Output the [x, y] coordinate of the center of the cell containing the given text.  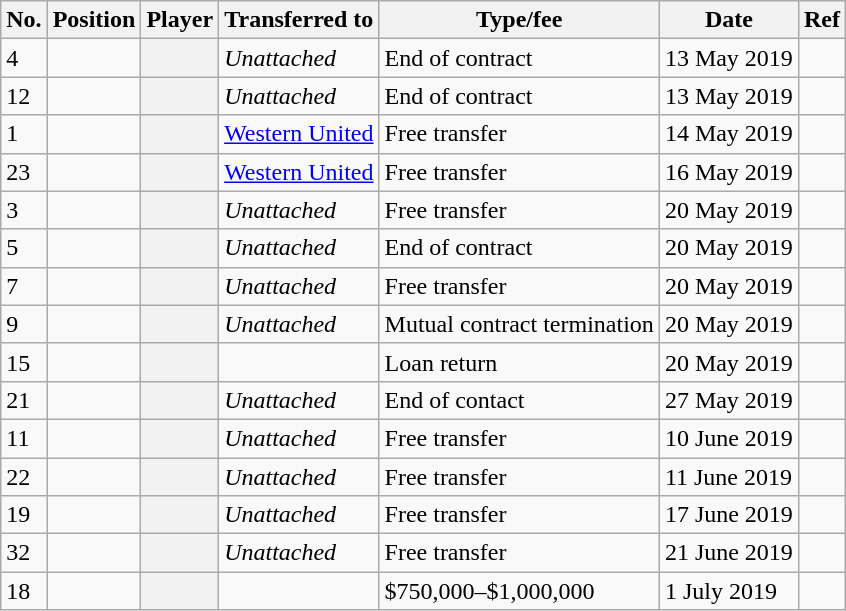
21 [24, 400]
10 June 2019 [728, 438]
3 [24, 210]
$750,000–$1,000,000 [519, 591]
11 June 2019 [728, 477]
7 [24, 286]
4 [24, 58]
22 [24, 477]
32 [24, 553]
Position [94, 20]
17 June 2019 [728, 515]
Loan return [519, 362]
23 [24, 172]
15 [24, 362]
Transferred to [299, 20]
5 [24, 248]
9 [24, 324]
1 [24, 134]
Player [180, 20]
18 [24, 591]
1 July 2019 [728, 591]
Type/fee [519, 20]
14 May 2019 [728, 134]
12 [24, 96]
19 [24, 515]
Ref [822, 20]
16 May 2019 [728, 172]
No. [24, 20]
Date [728, 20]
11 [24, 438]
27 May 2019 [728, 400]
21 June 2019 [728, 553]
Mutual contract termination [519, 324]
End of contact [519, 400]
